Capture the cell that displays the provided text and extract its [X, Y] central coordinate. 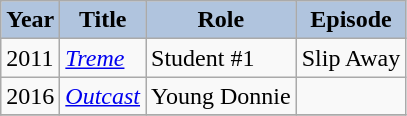
Young Donnie [222, 96]
Treme [103, 58]
Title [103, 20]
2011 [30, 58]
Outcast [103, 96]
Slip Away [351, 58]
Role [222, 20]
Episode [351, 20]
Year [30, 20]
Student #1 [222, 58]
2016 [30, 96]
